From the cell containing the given text, extract its center point as (X, Y) coordinate. 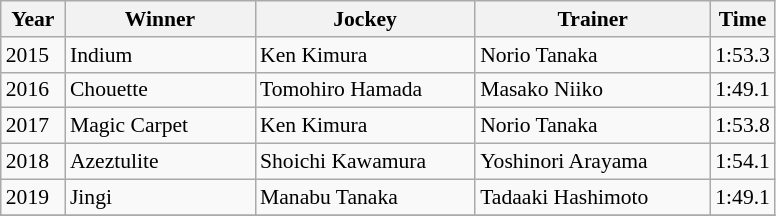
Time (742, 19)
Yoshinori Arayama (592, 162)
Manabu Tanaka (365, 197)
Year (33, 19)
Indium (160, 55)
1:53.3 (742, 55)
Chouette (160, 90)
2017 (33, 126)
Magic Carpet (160, 126)
Shoichi Kawamura (365, 162)
Azeztulite (160, 162)
2019 (33, 197)
2016 (33, 90)
1:53.8 (742, 126)
Jingi (160, 197)
Winner (160, 19)
2015 (33, 55)
2018 (33, 162)
Masako Niiko (592, 90)
Tomohiro Hamada (365, 90)
Jockey (365, 19)
1:54.1 (742, 162)
Tadaaki Hashimoto (592, 197)
Trainer (592, 19)
